Provide the [x, y] coordinate of the cell's center where the given text is located.  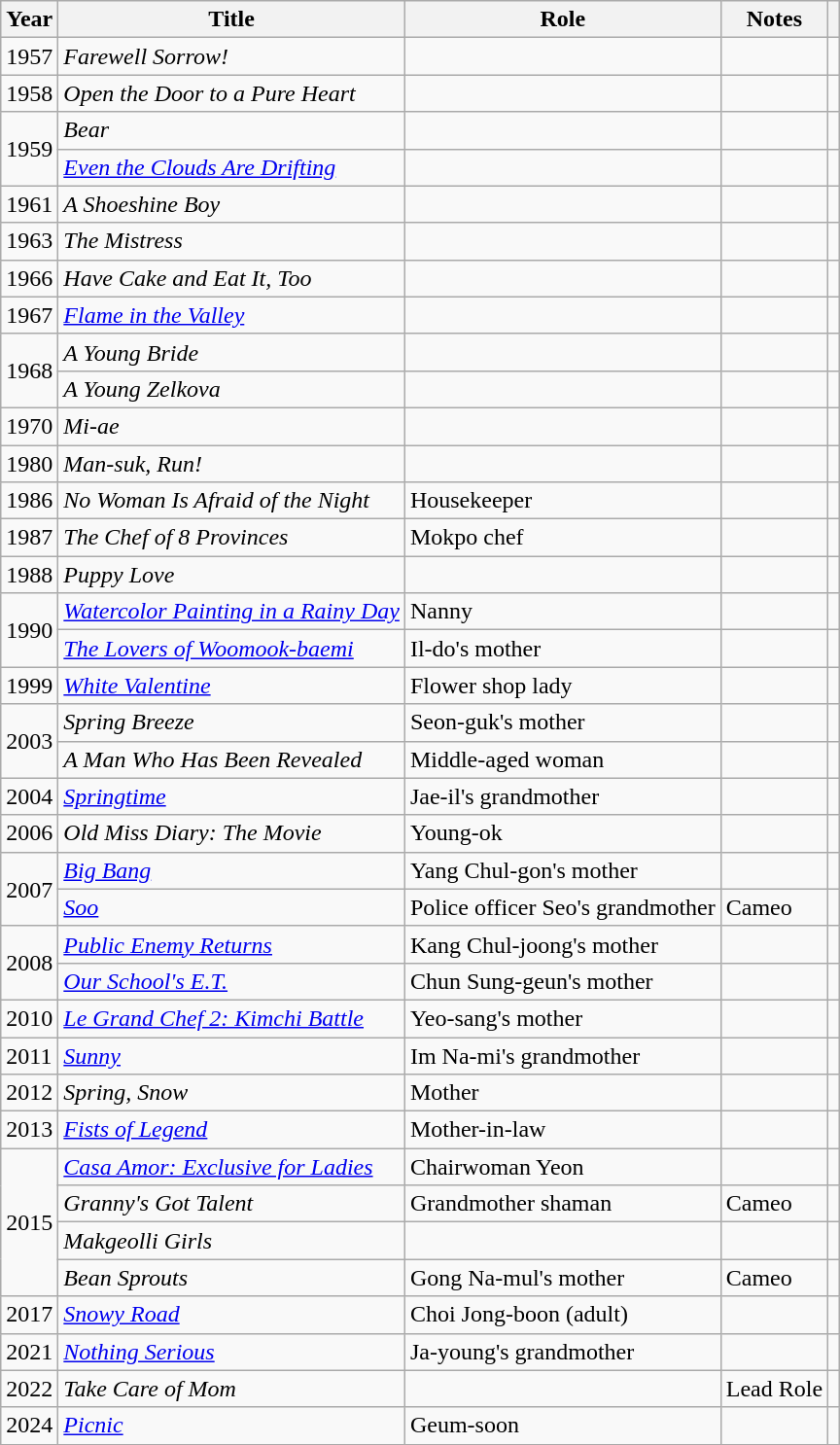
Young-ok [562, 833]
2011 [29, 1055]
Granny's Got Talent [231, 1204]
Yang Chul-gon's mother [562, 870]
Fists of Legend [231, 1130]
1999 [29, 686]
Im Na-mi's grandmother [562, 1055]
1980 [29, 464]
Police officer Seo's grandmother [562, 907]
Yeo-sang's mother [562, 1018]
1988 [29, 575]
Our School's E.T. [231, 981]
Year [29, 19]
A Young Bride [231, 352]
2006 [29, 833]
1961 [29, 204]
Jae-il's grandmother [562, 796]
Middle-aged woman [562, 759]
2004 [29, 796]
Lead Role [774, 1389]
1970 [29, 426]
2007 [29, 889]
Spring Breeze [231, 722]
Spring, Snow [231, 1093]
Chairwoman Yeon [562, 1167]
Makgeolli Girls [231, 1241]
1987 [29, 538]
Open the Door to a Pure Heart [231, 93]
Ja-young's grandmother [562, 1352]
Chun Sung-geun's mother [562, 981]
A Shoeshine Boy [231, 204]
2010 [29, 1018]
Flame in the Valley [231, 315]
Sunny [231, 1055]
Big Bang [231, 870]
A Man Who Has Been Revealed [231, 759]
Role [562, 19]
Housekeeper [562, 501]
Soo [231, 907]
Le Grand Chef 2: Kimchi Battle [231, 1018]
2015 [29, 1222]
Man-suk, Run! [231, 464]
Nothing Serious [231, 1352]
1986 [29, 501]
1990 [29, 630]
White Valentine [231, 686]
Mi-ae [231, 426]
Mother [562, 1093]
1963 [29, 241]
Mokpo chef [562, 538]
Bean Sprouts [231, 1278]
Snowy Road [231, 1315]
Mother-in-law [562, 1130]
2012 [29, 1093]
Kang Chul-joong's mother [562, 944]
Farewell Sorrow! [231, 56]
Old Miss Diary: The Movie [231, 833]
The Lovers of Woomook-baemi [231, 649]
Take Care of Mom [231, 1389]
1958 [29, 93]
The Chef of 8 Provinces [231, 538]
1968 [29, 370]
2003 [29, 741]
2024 [29, 1426]
No Woman Is Afraid of the Night [231, 501]
2013 [29, 1130]
2022 [29, 1389]
1967 [29, 315]
Choi Jong-boon (adult) [562, 1315]
Flower shop lady [562, 686]
Nanny [562, 612]
1957 [29, 56]
Have Cake and Eat It, Too [231, 278]
Gong Na-mul's mother [562, 1278]
2008 [29, 963]
Even the Clouds Are Drifting [231, 167]
2021 [29, 1352]
Geum-soon [562, 1426]
Puppy Love [231, 575]
Il-do's mother [562, 649]
1959 [29, 149]
Casa Amor: Exclusive for Ladies [231, 1167]
Title [231, 19]
1966 [29, 278]
Picnic [231, 1426]
A Young Zelkova [231, 389]
2017 [29, 1315]
The Mistress [231, 241]
Notes [774, 19]
Seon-guk's mother [562, 722]
Grandmother shaman [562, 1204]
Public Enemy Returns [231, 944]
Bear [231, 130]
Watercolor Painting in a Rainy Day [231, 612]
Springtime [231, 796]
